Detect which cell encompasses the target text, then output its [X, Y] center coordinate. 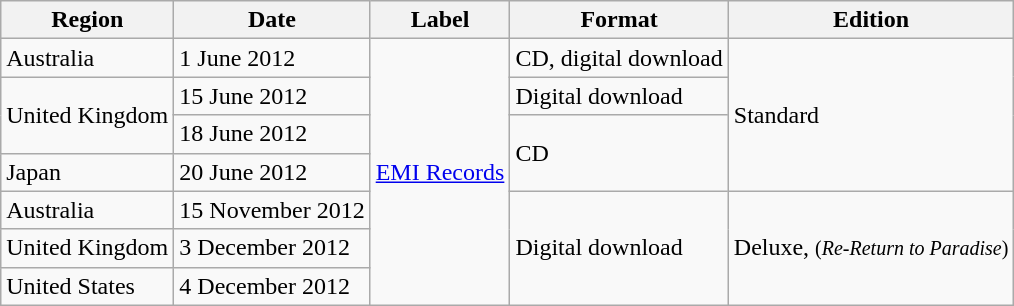
CD, digital download [619, 58]
Date [272, 20]
Label [440, 20]
Edition [871, 20]
EMI Records [440, 172]
Region [88, 20]
Format [619, 20]
20 June 2012 [272, 172]
4 December 2012 [272, 286]
CD [619, 153]
18 June 2012 [272, 134]
15 November 2012 [272, 210]
Deluxe, (Re-Return to Paradise) [871, 248]
United States [88, 286]
Standard [871, 115]
1 June 2012 [272, 58]
Japan [88, 172]
3 December 2012 [272, 248]
15 June 2012 [272, 96]
